Provide the (X, Y) coordinate of the cell's center where the given text is located.  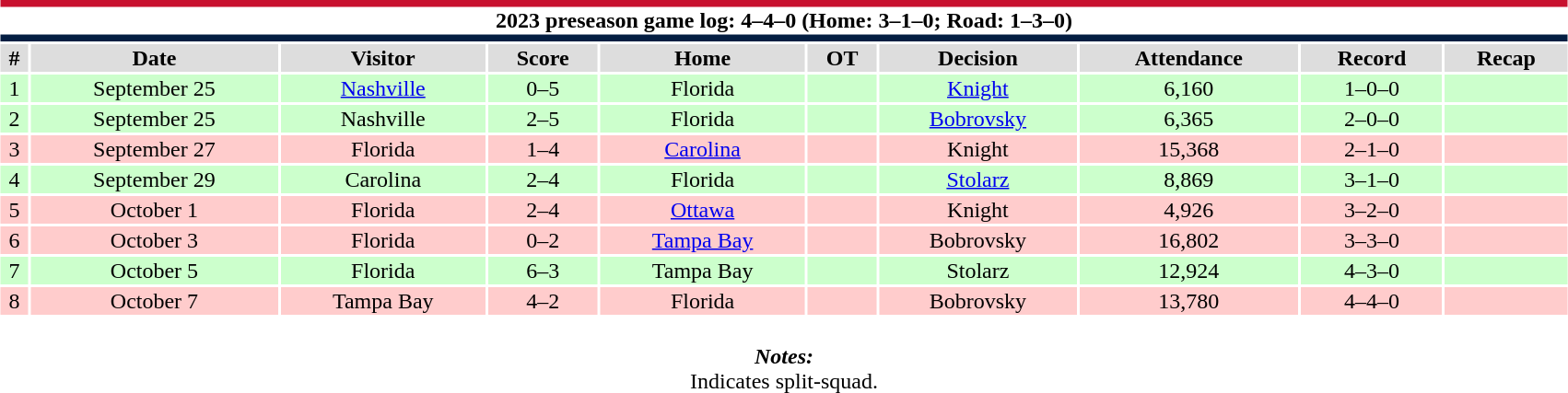
Score (543, 58)
2023 preseason game log: 4–4–0 (Home: 3–1–0; Road: 1–3–0) (784, 20)
# (15, 58)
13,780 (1188, 301)
2–0–0 (1371, 119)
Ottawa (702, 210)
6,365 (1188, 119)
3–2–0 (1371, 210)
6 (15, 240)
3 (15, 149)
September 29 (154, 179)
5 (15, 210)
October 7 (154, 301)
Attendance (1188, 58)
8,869 (1188, 179)
6–3 (543, 271)
3–3–0 (1371, 240)
1–4 (543, 149)
15,368 (1188, 149)
Decision (977, 58)
12,924 (1188, 271)
October 3 (154, 240)
2 (15, 119)
4–2 (543, 301)
October 1 (154, 210)
OT (842, 58)
Visitor (383, 58)
0–5 (543, 88)
7 (15, 271)
16,802 (1188, 240)
Date (154, 58)
4–3–0 (1371, 271)
1–0–0 (1371, 88)
Home (702, 58)
September 27 (154, 149)
3–1–0 (1371, 179)
October 5 (154, 271)
4–4–0 (1371, 301)
2–1–0 (1371, 149)
4 (15, 179)
8 (15, 301)
Recap (1506, 58)
1 (15, 88)
6,160 (1188, 88)
0–2 (543, 240)
Record (1371, 58)
2–5 (543, 119)
4,926 (1188, 210)
